Return (X, Y) of the center of cell containing provided text 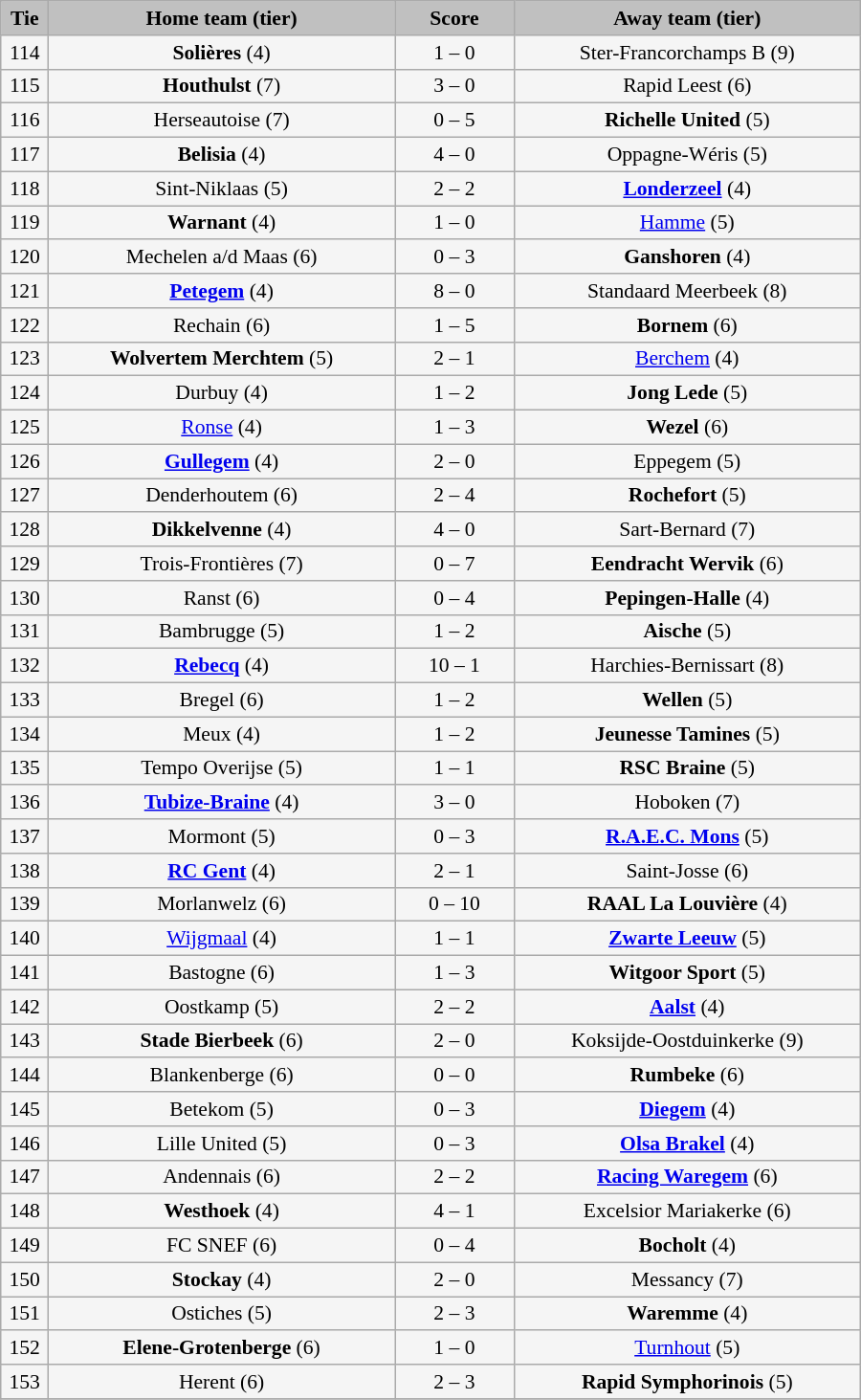
Betekom (5) (222, 1109)
Elene-Grotenberge (6) (222, 1348)
8 – 0 (455, 291)
Sint-Niklaas (5) (222, 189)
Saint-Josse (6) (687, 871)
Pepingen-Halle (4) (687, 598)
Hamme (5) (687, 223)
0 – 10 (455, 904)
149 (25, 1246)
Bastogne (6) (222, 973)
Wellen (5) (687, 700)
Petegem (4) (222, 291)
Zwarte Leeuw (5) (687, 939)
Excelsior Mariakerke (6) (687, 1211)
Ganshoren (4) (687, 257)
139 (25, 904)
Bambrugge (5) (222, 632)
Mormont (5) (222, 836)
Denderhoutem (6) (222, 496)
128 (25, 530)
116 (25, 121)
Aalst (4) (687, 1007)
Ster-Francorchamps B (9) (687, 53)
Belisia (4) (222, 155)
Rapid Leest (6) (687, 86)
Bocholt (4) (687, 1246)
Jong Lede (5) (687, 393)
Wijgmaal (4) (222, 939)
Blankenberge (6) (222, 1076)
151 (25, 1314)
129 (25, 564)
Ostiches (5) (222, 1314)
114 (25, 53)
143 (25, 1041)
Hoboken (7) (687, 803)
1 – 5 (455, 325)
Trois-Frontières (7) (222, 564)
FC SNEF (6) (222, 1246)
146 (25, 1144)
Westhoek (4) (222, 1211)
Wolvertem Merchtem (5) (222, 359)
Score (455, 18)
Tie (25, 18)
0 – 5 (455, 121)
0 – 7 (455, 564)
Meux (4) (222, 734)
Bregel (6) (222, 700)
135 (25, 768)
122 (25, 325)
Messancy (7) (687, 1279)
RAAL La Louvière (4) (687, 904)
120 (25, 257)
Home team (tier) (222, 18)
Rechain (6) (222, 325)
115 (25, 86)
134 (25, 734)
142 (25, 1007)
126 (25, 461)
Dikkelvenne (4) (222, 530)
2 – 4 (455, 496)
119 (25, 223)
Rochefort (5) (687, 496)
Bornem (6) (687, 325)
Sart-Bernard (7) (687, 530)
121 (25, 291)
Andennais (6) (222, 1177)
10 – 1 (455, 666)
145 (25, 1109)
Houthulst (7) (222, 86)
153 (25, 1382)
125 (25, 428)
Koksijde-Oostduinkerke (9) (687, 1041)
138 (25, 871)
Oostkamp (5) (222, 1007)
147 (25, 1177)
Standaard Meerbeek (8) (687, 291)
Herseautoise (7) (222, 121)
Away team (tier) (687, 18)
136 (25, 803)
Warnant (4) (222, 223)
Solières (4) (222, 53)
Wezel (6) (687, 428)
Stade Bierbeek (6) (222, 1041)
141 (25, 973)
133 (25, 700)
140 (25, 939)
4 – 1 (455, 1211)
Rapid Symphorinois (5) (687, 1382)
Berchem (4) (687, 359)
RSC Braine (5) (687, 768)
Racing Waregem (6) (687, 1177)
Herent (6) (222, 1382)
127 (25, 496)
RC Gent (4) (222, 871)
Witgoor Sport (5) (687, 973)
117 (25, 155)
Oppagne-Wéris (5) (687, 155)
Mechelen a/d Maas (6) (222, 257)
Jeunesse Tamines (5) (687, 734)
131 (25, 632)
Eppegem (5) (687, 461)
Gullegem (4) (222, 461)
Diegem (4) (687, 1109)
Rumbeke (6) (687, 1076)
150 (25, 1279)
Ronse (4) (222, 428)
152 (25, 1348)
Durbuy (4) (222, 393)
Richelle United (5) (687, 121)
148 (25, 1211)
0 – 0 (455, 1076)
132 (25, 666)
130 (25, 598)
Waremme (4) (687, 1314)
Olsa Brakel (4) (687, 1144)
Lille United (5) (222, 1144)
118 (25, 189)
Ranst (6) (222, 598)
Aische (5) (687, 632)
Harchies-Bernissart (8) (687, 666)
Morlanwelz (6) (222, 904)
Eendracht Wervik (6) (687, 564)
Tempo Overijse (5) (222, 768)
Londerzeel (4) (687, 189)
Rebecq (4) (222, 666)
144 (25, 1076)
Turnhout (5) (687, 1348)
123 (25, 359)
Stockay (4) (222, 1279)
Tubize-Braine (4) (222, 803)
R.A.E.C. Mons (5) (687, 836)
124 (25, 393)
137 (25, 836)
